Locate the cell with the specified text and output its (x, y) center coordinate. 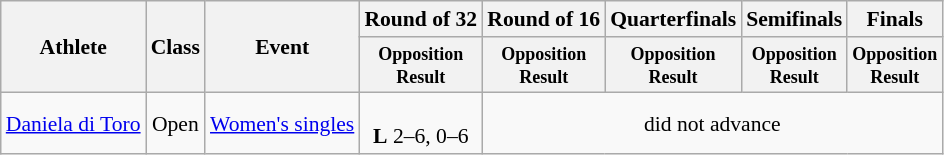
Round of 32 (420, 19)
Daniela di Toro (74, 124)
Women's singles (282, 124)
Quarterfinals (673, 19)
Event (282, 47)
Class (176, 47)
Semifinals (794, 19)
Finals (894, 19)
did not advance (712, 124)
L 2–6, 0–6 (420, 124)
Open (176, 124)
Athlete (74, 47)
Round of 16 (544, 19)
